Determine the (x, y) coordinate at the center of the cell enclosing the given text.  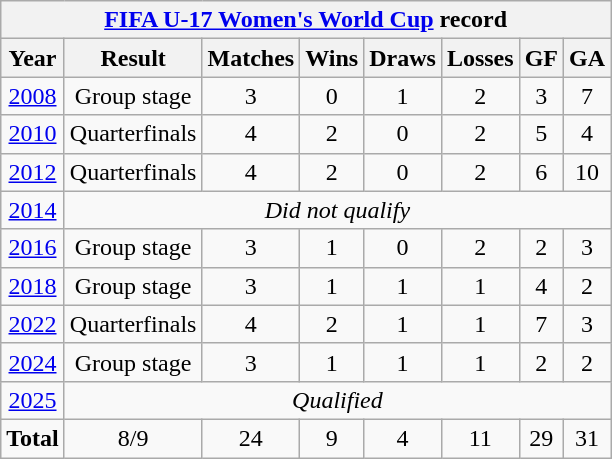
10 (588, 172)
2022 (33, 324)
2016 (33, 248)
FIFA U-17 Women's World Cup record (306, 20)
Draws (403, 58)
GA (588, 58)
2014 (33, 210)
Matches (251, 58)
5 (541, 134)
11 (480, 438)
2025 (33, 400)
2024 (33, 362)
29 (541, 438)
2008 (33, 96)
Losses (480, 58)
24 (251, 438)
Year (33, 58)
Did not qualify (337, 210)
2012 (33, 172)
9 (332, 438)
GF (541, 58)
8/9 (133, 438)
Total (33, 438)
Result (133, 58)
2018 (33, 286)
2010 (33, 134)
Wins (332, 58)
6 (541, 172)
31 (588, 438)
Qualified (337, 400)
